Determine the (X, Y) coordinate at the center of the cell enclosing the given text.  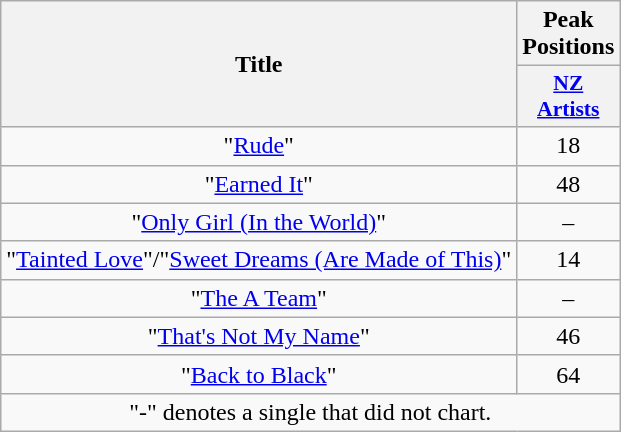
"That's Not My Name" (259, 336)
48 (568, 184)
"Rude" (259, 146)
"The A Team" (259, 298)
46 (568, 336)
"Back to Black" (259, 374)
14 (568, 260)
NZ Artists (568, 96)
"Only Girl (In the World)" (259, 222)
18 (568, 146)
64 (568, 374)
Peak Positions (568, 34)
"Earned It" (259, 184)
"Tainted Love"/"Sweet Dreams (Are Made of This)" (259, 260)
Title (259, 64)
"-" denotes a single that did not chart. (310, 412)
